Output the [x, y] coordinate of the center of the cell containing the given text.  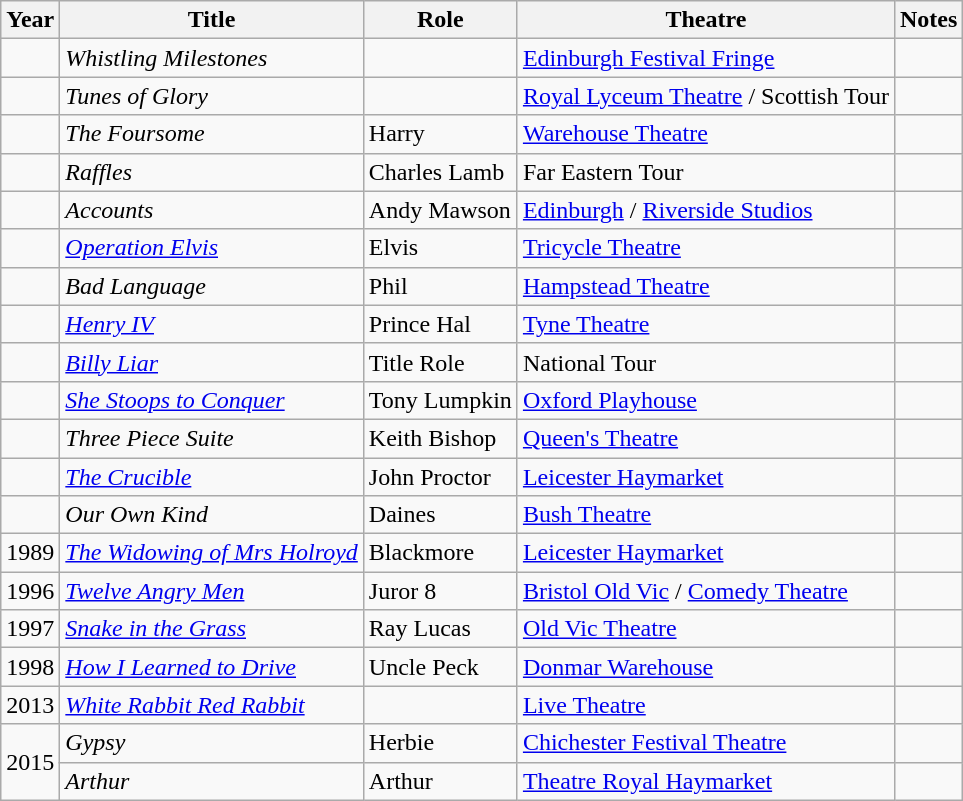
Edinburgh Festival Fringe [706, 58]
Andy Mawson [440, 210]
Blackmore [440, 553]
Oxford Playhouse [706, 400]
Live Theatre [706, 705]
Henry IV [212, 324]
Uncle Peck [440, 667]
Billy Liar [212, 362]
Title Role [440, 362]
The Crucible [212, 477]
Accounts [212, 210]
Queen's Theatre [706, 438]
Tunes of Glory [212, 96]
Charles Lamb [440, 172]
Whistling Milestones [212, 58]
How I Learned to Drive [212, 667]
Warehouse Theatre [706, 134]
Old Vic Theatre [706, 629]
Snake in the Grass [212, 629]
Bad Language [212, 286]
1998 [30, 667]
Daines [440, 515]
White Rabbit Red Rabbit [212, 705]
Bristol Old Vic / Comedy Theatre [706, 591]
Far Eastern Tour [706, 172]
Role [440, 20]
Tricycle Theatre [706, 248]
Donmar Warehouse [706, 667]
Harry [440, 134]
Royal Lyceum Theatre / Scottish Tour [706, 96]
She Stoops to Conquer [212, 400]
Theatre Royal Haymarket [706, 781]
Raffles [212, 172]
Hampstead Theatre [706, 286]
1997 [30, 629]
2013 [30, 705]
Phil [440, 286]
The Widowing of Mrs Holroyd [212, 553]
Keith Bishop [440, 438]
National Tour [706, 362]
Twelve Angry Men [212, 591]
Juror 8 [440, 591]
1996 [30, 591]
Our Own Kind [212, 515]
Theatre [706, 20]
Edinburgh / Riverside Studios [706, 210]
Ray Lucas [440, 629]
2015 [30, 762]
Elvis [440, 248]
Bush Theatre [706, 515]
Tyne Theatre [706, 324]
Title [212, 20]
Operation Elvis [212, 248]
John Proctor [440, 477]
Tony Lumpkin [440, 400]
Year [30, 20]
Three Piece Suite [212, 438]
1989 [30, 553]
Prince Hal [440, 324]
The Foursome [212, 134]
Gypsy [212, 743]
Chichester Festival Theatre [706, 743]
Notes [928, 20]
Herbie [440, 743]
